Pinpoint the cell where the given text exists, returning its [X, Y] midpoint coordinate. 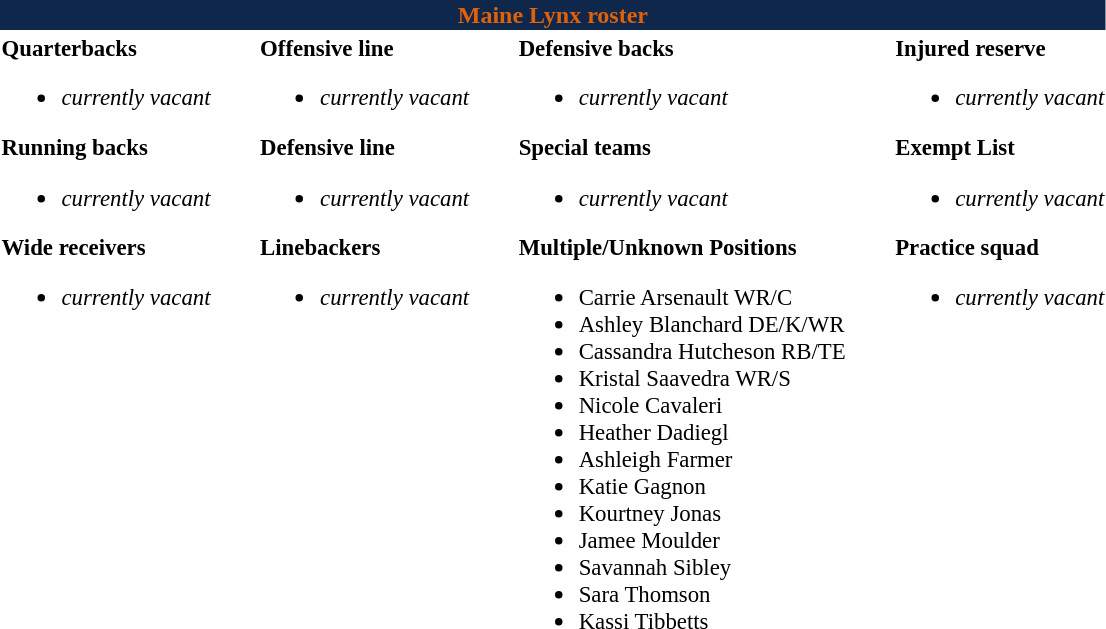
Maine Lynx roster [553, 15]
